Determine the [X, Y] coordinate at the center of the cell enclosing the given text.  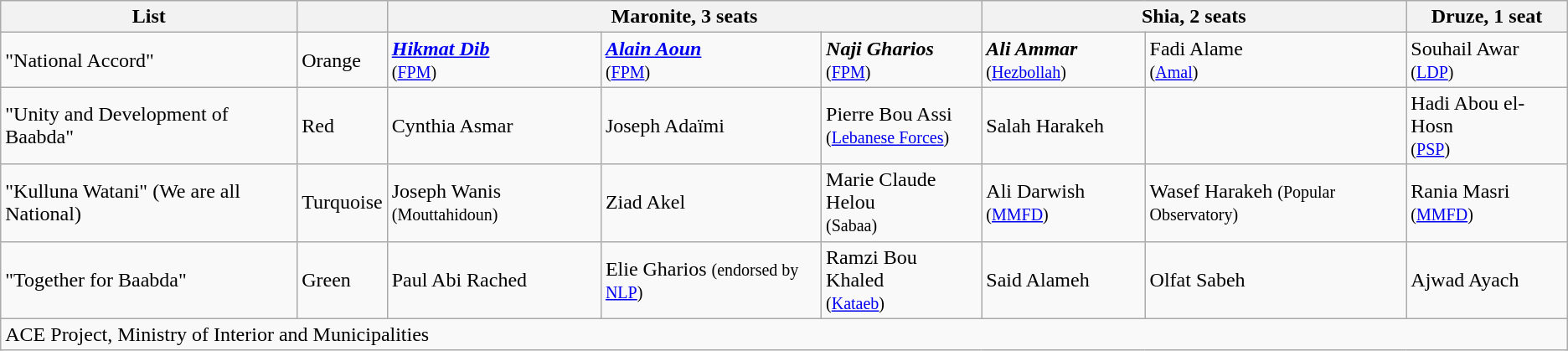
Joseph Wanis (Mouttahidoun) [494, 203]
Marie Claude Helou(Sabaa) [901, 203]
Orange [343, 60]
Wasef Harakeh (Popular Observatory) [1276, 203]
ACE Project, Ministry of Interior and Municipalities [784, 334]
"Kulluna Watani" (We are all National) [149, 203]
Ziad Akel [710, 203]
Turquoise [343, 203]
Green [343, 280]
Souhail Awar(LDP) [1487, 60]
Red [343, 126]
"National Accord" [149, 60]
Maronite, 3 seats [684, 17]
Joseph Adaïmi [710, 126]
"Unity and Development of Baabda" [149, 126]
Hadi Abou el-Hosn(PSP) [1487, 126]
Alain Aoun(FPM) [710, 60]
"Together for Baabda" [149, 280]
Elie Gharios (endorsed by NLP) [710, 280]
Fadi Alame(Amal) [1276, 60]
Ali Ammar(Hezbollah) [1064, 60]
Ramzi Bou Khaled(Kataeb) [901, 280]
Shia, 2 seats [1194, 17]
Pierre Bou Assi(Lebanese Forces) [901, 126]
Olfat Sabeh [1276, 280]
Ajwad Ayach [1487, 280]
List [149, 17]
Hikmat Dib(FPM) [494, 60]
Paul Abi Rached [494, 280]
Ali Darwish (MMFD) [1064, 203]
Rania Masri (MMFD) [1487, 203]
Druze, 1 seat [1487, 17]
Salah Harakeh [1064, 126]
Cynthia Asmar [494, 126]
Said Alameh [1064, 280]
Naji Gharios(FPM) [901, 60]
